Return the (x, y) coordinate for the center point of the cell that contains the specified text.  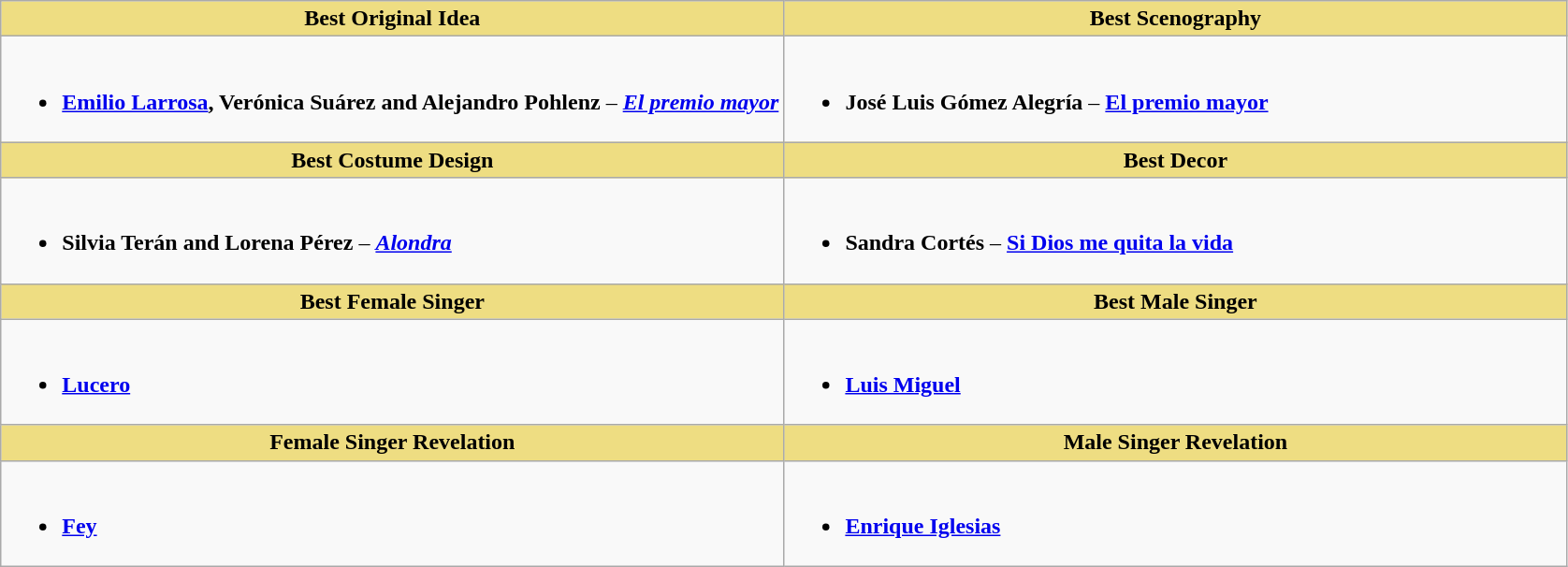
Best Scenography (1175, 19)
Male Singer Revelation (1175, 443)
Best Female Singer (393, 301)
José Luis Gómez Alegría – El premio mayor (1175, 90)
Enrique Iglesias (1175, 513)
Sandra Cortés – Si Dios me quita la vida (1175, 230)
Best Decor (1175, 160)
Silvia Terán and Lorena Pérez – Alondra (393, 230)
Best Costume Design (393, 160)
Luis Miguel (1175, 372)
Emilio Larrosa, Verónica Suárez and Alejandro Pohlenz – El premio mayor (393, 90)
Lucero (393, 372)
Fey (393, 513)
Best Male Singer (1175, 301)
Female Singer Revelation (393, 443)
Best Original Idea (393, 19)
